Capture the cell that displays the provided text and extract its (x, y) central coordinate. 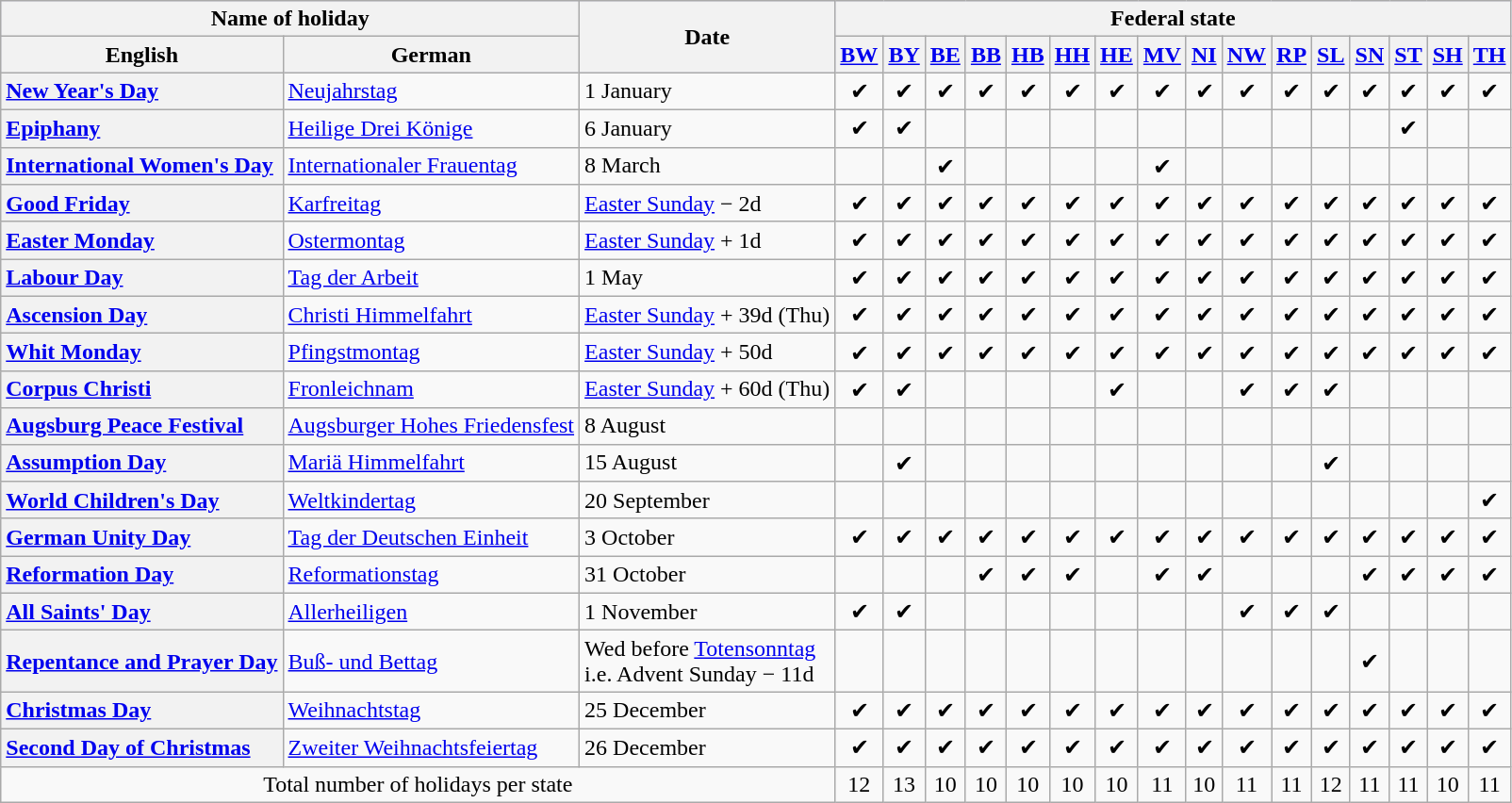
8 March (707, 166)
Wed before Totensonntagi.e. Advent Sunday − 11d (707, 662)
1 May (707, 278)
Repentance and Prayer Day (141, 662)
8 August (707, 426)
RP (1291, 55)
Labour Day (141, 278)
Epiphany (141, 128)
Easter Sunday + 50d (707, 352)
English (141, 55)
25 December (707, 711)
Total number of holidays per state (419, 784)
Easter Monday (141, 240)
Tag der Deutschen Einheit (432, 537)
Second Day of Christmas (141, 747)
SH (1448, 55)
World Children's Day (141, 500)
31 October (707, 575)
15 August (707, 463)
NI (1204, 55)
26 December (707, 747)
Weihnachtstag (432, 711)
German (432, 55)
TH (1489, 55)
Easter Sunday + 39d (Thu) (707, 315)
Easter Sunday + 1d (707, 240)
Pfingstmontag (432, 352)
BE (945, 55)
BB (986, 55)
German Unity Day (141, 537)
SN (1370, 55)
Zweiter Weihnachtsfeiertag (432, 747)
Federal state (1173, 19)
MV (1161, 55)
Easter Sunday + 60d (Thu) (707, 389)
Augsburg Peace Festival (141, 426)
Tag der Arbeit (432, 278)
HE (1117, 55)
Easter Sunday − 2d (707, 204)
ST (1408, 55)
Weltkindertag (432, 500)
Allerheiligen (432, 612)
BW (860, 55)
Christmas Day (141, 711)
3 October (707, 537)
Reformation Day (141, 575)
Christi Himmelfahrt (432, 315)
HH (1072, 55)
Augsburger Hohes Friedensfest (432, 426)
SL (1331, 55)
Whit Monday (141, 352)
Date (707, 37)
NW (1246, 55)
Assumption Day (141, 463)
13 (904, 784)
Ascension Day (141, 315)
BY (904, 55)
1 November (707, 612)
6 January (707, 128)
Neujahrstag (432, 91)
Karfreitag (432, 204)
Name of holiday (290, 19)
HB (1027, 55)
Corpus Christi (141, 389)
Ostermontag (432, 240)
Mariä Himmelfahrt (432, 463)
Buß- und Bettag (432, 662)
New Year's Day (141, 91)
Internationaler Frauentag (432, 166)
Good Friday (141, 204)
20 September (707, 500)
All Saints' Day (141, 612)
International Women's Day (141, 166)
Reformationstag (432, 575)
1 January (707, 91)
Fronleichnam (432, 389)
Heilige Drei Könige (432, 128)
